Provide the [X, Y] coordinate of the cell's center where the given text is located.  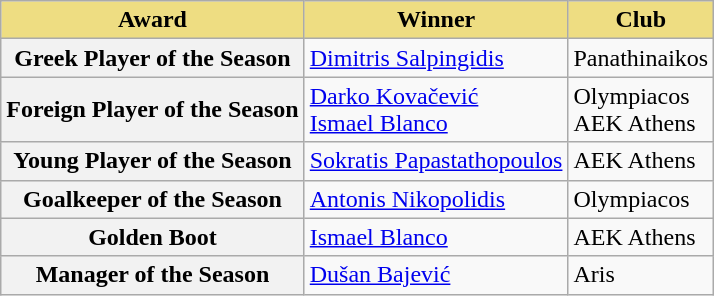
Antonis Nikopolidis [436, 199]
Sokratis Papastathopoulos [436, 161]
Young Player of the Season [152, 161]
Greek Player of the Season [152, 58]
Foreign Player of the Season [152, 110]
Manager of the Season [152, 275]
Golden Boot [152, 237]
Ismael Blanco [436, 237]
Olympiacos [641, 199]
Darko Kovačević Ismael Blanco [436, 110]
Dimitris Salpingidis [436, 58]
OlympiacosAEK Athens [641, 110]
Aris [641, 275]
Goalkeeper of the Season [152, 199]
Panathinaikos [641, 58]
Winner [436, 20]
Award [152, 20]
Dušan Bajević [436, 275]
Club [641, 20]
